Find where the given text appears and provide that cell's center as [X, Y] coordinate. 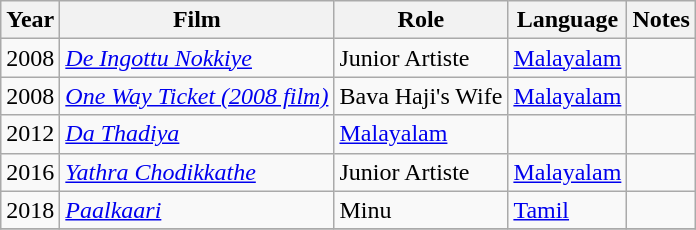
Language [568, 20]
2018 [30, 210]
Paalkaari [197, 210]
Role [421, 20]
Film [197, 20]
One Way Ticket (2008 film) [197, 96]
Da Thadiya [197, 134]
2016 [30, 172]
Tamil [568, 210]
De Ingottu Nokkiye [197, 58]
Bava Haji's Wife [421, 96]
Notes [661, 20]
Yathra Chodikkathe [197, 172]
Minu [421, 210]
Year [30, 20]
2012 [30, 134]
